Provide the [X, Y] coordinate of the cell's center where the given text is located.  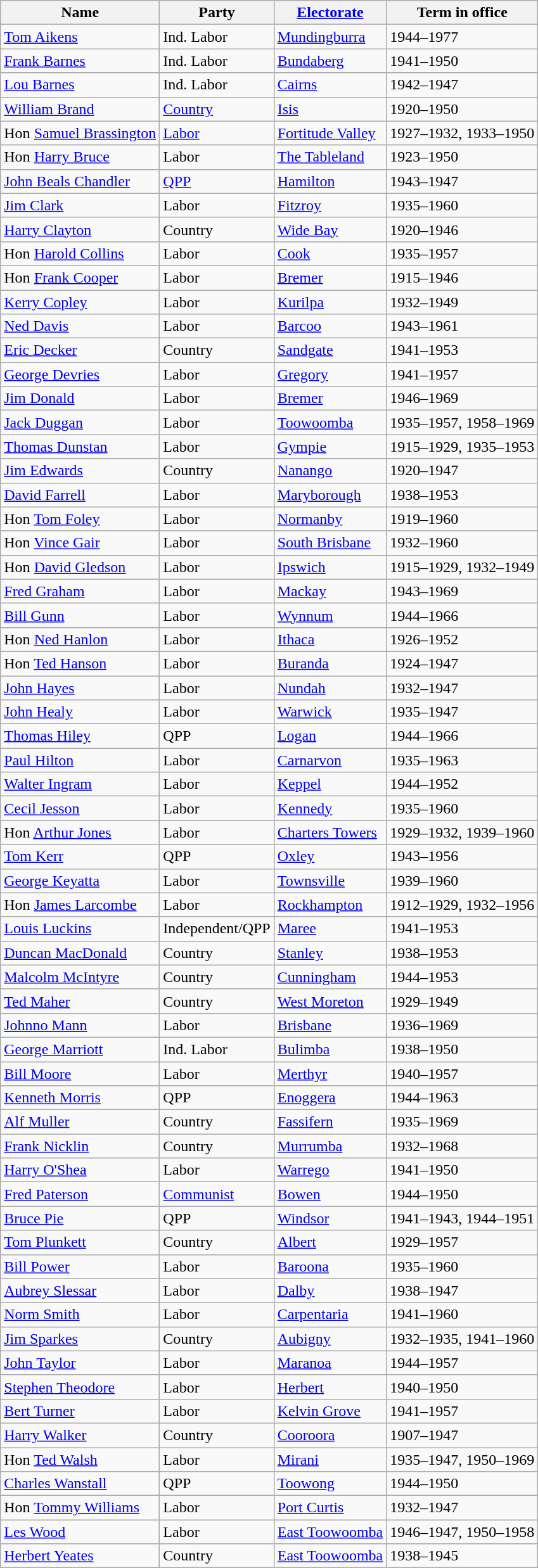
1939–1960 [463, 881]
John Healy [80, 712]
Albert [330, 1242]
1938–1945 [463, 1556]
1940–1957 [463, 1074]
Wide Bay [330, 229]
Carpentaria [330, 1315]
1919–1960 [463, 519]
Hon Tommy Williams [80, 1508]
Louis Luckins [80, 929]
1915–1929, 1932–1949 [463, 567]
Charters Towers [330, 832]
Herbert [330, 1387]
The Tableland [330, 157]
1941–1943, 1944–1951 [463, 1218]
Bert Turner [80, 1411]
Gympie [330, 447]
Walter Ingram [80, 784]
Maree [330, 929]
Warwick [330, 712]
Buranda [330, 663]
Herbert Yeates [80, 1556]
John Beals Chandler [80, 181]
Nanango [330, 471]
Gregory [330, 374]
1935–1947 [463, 712]
Ted Maher [80, 1001]
Fitzroy [330, 205]
West Moreton [330, 1001]
1929–1957 [463, 1242]
Name [80, 13]
Isis [330, 109]
Bill Gunn [80, 615]
1944–1977 [463, 37]
1932–1935, 1941–1960 [463, 1339]
Cecil Jesson [80, 808]
Bill Moore [80, 1074]
Thomas Dunstan [80, 447]
1932–1968 [463, 1146]
1935–1969 [463, 1122]
Charles Wanstall [80, 1484]
John Hayes [80, 687]
1920–1946 [463, 229]
Norm Smith [80, 1315]
1915–1929, 1935–1953 [463, 447]
Fassifern [330, 1122]
Cunningham [330, 977]
Dalby [330, 1291]
Sandgate [330, 350]
Hon Ted Hanson [80, 663]
Hon Vince Gair [80, 543]
Toowoomba [330, 423]
1935–1947, 1950–1969 [463, 1459]
Ipswich [330, 567]
Ithaca [330, 639]
Barcoo [330, 326]
Mackay [330, 591]
Tom Kerr [80, 857]
Kerry Copley [80, 302]
Bulimba [330, 1049]
Maryborough [330, 495]
1944–1963 [463, 1098]
1923–1950 [463, 157]
1943–1969 [463, 591]
Jim Edwards [80, 471]
1944–1952 [463, 784]
Duncan MacDonald [80, 953]
Malcolm McIntyre [80, 977]
Harry O'Shea [80, 1170]
Wynnum [330, 615]
Brisbane [330, 1025]
1936–1969 [463, 1025]
Aubrey Slessar [80, 1291]
Hon David Gledson [80, 567]
John Taylor [80, 1363]
Hon Tom Foley [80, 519]
Warrego [330, 1170]
Hon James Larcombe [80, 905]
1938–1950 [463, 1049]
Windsor [330, 1218]
Cairns [330, 85]
1943–1956 [463, 857]
David Farrell [80, 495]
Merthyr [330, 1074]
Paul Hilton [80, 760]
Baroona [330, 1266]
1929–1932, 1939–1960 [463, 832]
1944–1953 [463, 977]
1929–1949 [463, 1001]
1920–1947 [463, 471]
Kurilpa [330, 302]
Party [217, 13]
Port Curtis [330, 1508]
Toowong [330, 1484]
1915–1946 [463, 277]
Frank Barnes [80, 61]
Harry Walker [80, 1435]
1920–1950 [463, 109]
1926–1952 [463, 639]
1932–1960 [463, 543]
Kenneth Morris [80, 1098]
Fred Graham [80, 591]
Kennedy [330, 808]
Jim Clark [80, 205]
Maranoa [330, 1363]
George Marriott [80, 1049]
1924–1947 [463, 663]
Cooroora [330, 1435]
Bundaberg [330, 61]
Oxley [330, 857]
Nundah [330, 687]
Lou Barnes [80, 85]
William Brand [80, 109]
1943–1961 [463, 326]
Aubigny [330, 1339]
1927–1932, 1933–1950 [463, 133]
1946–1969 [463, 398]
Les Wood [80, 1532]
Frank Nicklin [80, 1146]
Jim Sparkes [80, 1339]
Enoggera [330, 1098]
1944–1957 [463, 1363]
Fred Paterson [80, 1194]
Bill Power [80, 1266]
Harry Clayton [80, 229]
Hon Samuel Brassington [80, 133]
Jack Duggan [80, 423]
Term in office [463, 13]
Keppel [330, 784]
1912–1929, 1932–1956 [463, 905]
Kelvin Grove [330, 1411]
Tom Plunkett [80, 1242]
1941–1960 [463, 1315]
Townsville [330, 881]
Hon Arthur Jones [80, 832]
Hon Frank Cooper [80, 277]
Rockhampton [330, 905]
Murrumba [330, 1146]
Carnarvon [330, 760]
Mundingburra [330, 37]
Mirani [330, 1459]
1942–1947 [463, 85]
Hamilton [330, 181]
1935–1963 [463, 760]
Alf Muller [80, 1122]
1946–1947, 1950–1958 [463, 1532]
Johnno Mann [80, 1025]
1935–1957, 1958–1969 [463, 423]
Independent/QPP [217, 929]
Cook [330, 253]
Ned Davis [80, 326]
Bowen [330, 1194]
George Devries [80, 374]
Tom Aikens [80, 37]
George Keyatta [80, 881]
Jim Donald [80, 398]
1943–1947 [463, 181]
Logan [330, 736]
Electorate [330, 13]
Thomas Hiley [80, 736]
Hon Harold Collins [80, 253]
1932–1949 [463, 302]
Stephen Theodore [80, 1387]
Hon Ned Hanlon [80, 639]
Fortitude Valley [330, 133]
Hon Harry Bruce [80, 157]
1938–1947 [463, 1291]
Hon Ted Walsh [80, 1459]
1907–1947 [463, 1435]
Bruce Pie [80, 1218]
South Brisbane [330, 543]
Stanley [330, 953]
1940–1950 [463, 1387]
Communist [217, 1194]
Eric Decker [80, 350]
1935–1957 [463, 253]
Normanby [330, 519]
